Identify which cell holds the provided text, then report its [X, Y] central coordinate. 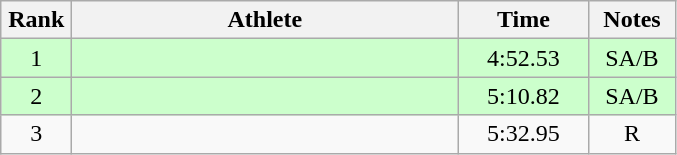
1 [36, 58]
5:32.95 [524, 134]
2 [36, 96]
Rank [36, 20]
3 [36, 134]
Athlete [265, 20]
4:52.53 [524, 58]
Time [524, 20]
5:10.82 [524, 96]
R [632, 134]
Notes [632, 20]
